Capture the cell that displays the provided text and extract its (X, Y) central coordinate. 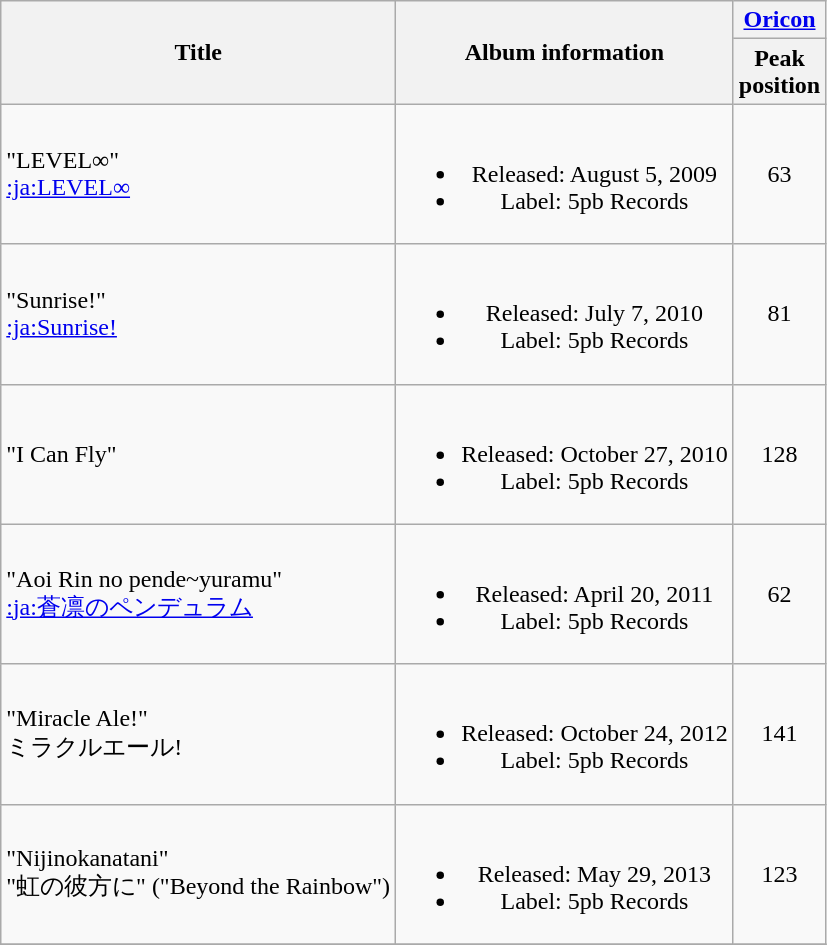
Peakposition (779, 72)
"I Can Fly" (198, 454)
Oricon (779, 20)
"Miracle Ale!"ミラクルエール! (198, 734)
Title (198, 52)
Released: October 24, 2012Label: 5pb Records (565, 734)
Released: July 7, 2010Label: 5pb Records (565, 314)
Released: August 5, 2009Label: 5pb Records (565, 174)
Released: May 29, 2013Label: 5pb Records (565, 874)
62 (779, 594)
Released: October 27, 2010Label: 5pb Records (565, 454)
"Sunrise!":ja:Sunrise! (198, 314)
Album information (565, 52)
123 (779, 874)
141 (779, 734)
81 (779, 314)
Released: April 20, 2011Label: 5pb Records (565, 594)
128 (779, 454)
"LEVEL∞":ja:LEVEL∞ (198, 174)
"Aoi Rin no pende~yuramu":ja:蒼凛のペンデュラム (198, 594)
"Nijinokanatani""虹の彼方に" ("Beyond the Rainbow") (198, 874)
63 (779, 174)
